Capture the cell that displays the provided text and extract its [X, Y] central coordinate. 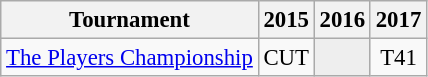
Tournament [130, 20]
CUT [286, 58]
2015 [286, 20]
The Players Championship [130, 58]
2017 [398, 20]
T41 [398, 58]
2016 [342, 20]
